Capture the cell that displays the provided text and extract its [x, y] central coordinate. 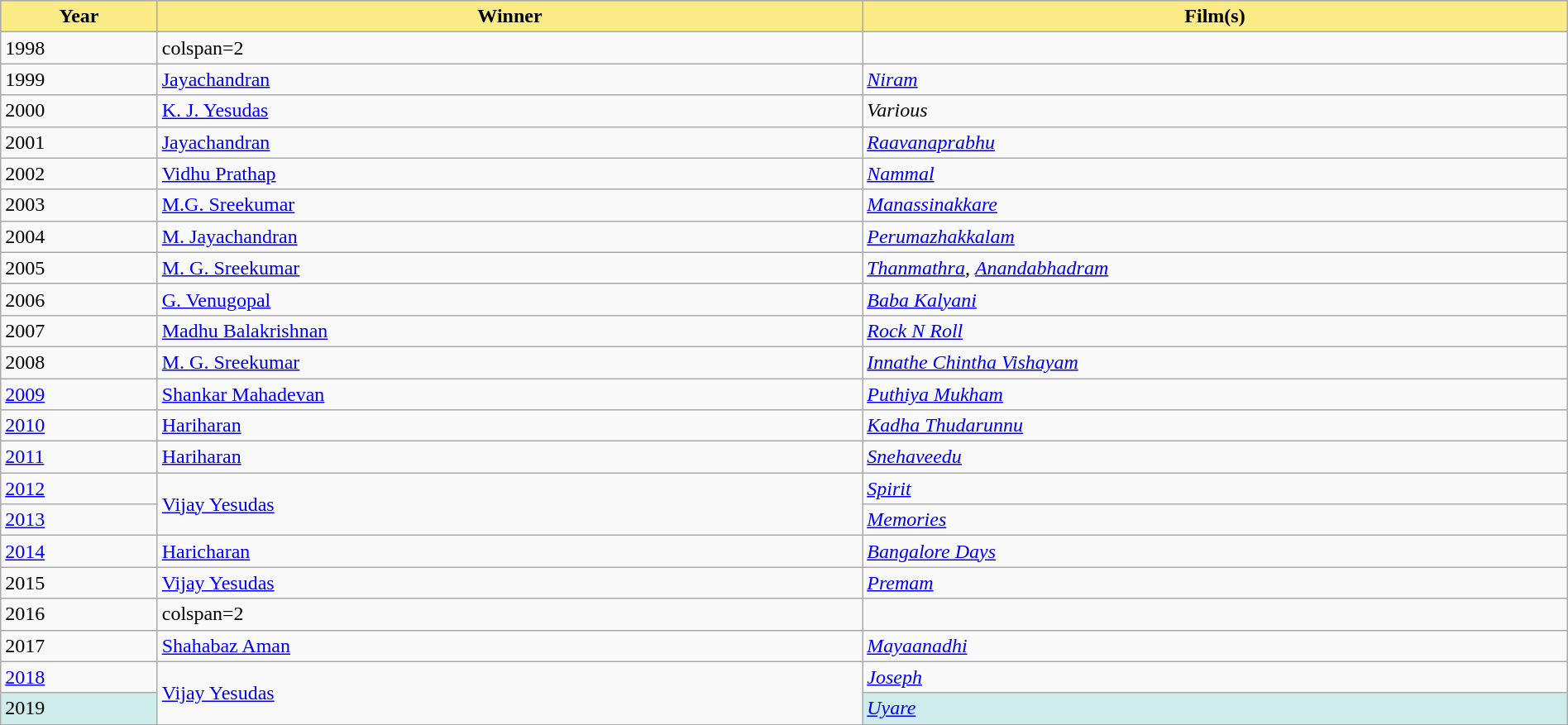
2017 [79, 646]
2003 [79, 205]
2005 [79, 268]
Perumazhakkalam [1216, 236]
Nammal [1216, 174]
2015 [79, 583]
2008 [79, 362]
Joseph [1216, 677]
2014 [79, 551]
Madhu Balakrishnan [509, 331]
Spirit [1216, 489]
Rock N Roll [1216, 331]
2019 [79, 708]
Innathe Chintha Vishayam [1216, 362]
Snehaveedu [1216, 457]
1999 [79, 79]
Raavanaprabhu [1216, 142]
Various [1216, 111]
G. Venugopal [509, 299]
Vidhu Prathap [509, 174]
2013 [79, 520]
2002 [79, 174]
Puthiya Mukham [1216, 394]
Niram [1216, 79]
Haricharan [509, 551]
2007 [79, 331]
K. J. Yesudas [509, 111]
Baba Kalyani [1216, 299]
2010 [79, 426]
M.G. Sreekumar [509, 205]
Bangalore Days [1216, 551]
Kadha Thudarunnu [1216, 426]
Uyare [1216, 708]
Film(s) [1216, 17]
2004 [79, 236]
Winner [509, 17]
2009 [79, 394]
Memories [1216, 520]
2012 [79, 489]
2016 [79, 614]
Premam [1216, 583]
Mayaanadhi [1216, 646]
2006 [79, 299]
Shankar Mahadevan [509, 394]
2018 [79, 677]
Manassinakkare [1216, 205]
M. Jayachandran [509, 236]
Year [79, 17]
2000 [79, 111]
Thanmathra, Anandabhadram [1216, 268]
2001 [79, 142]
2011 [79, 457]
1998 [79, 48]
Shahabaz Aman [509, 646]
